Return (x, y) of the center of cell containing provided text 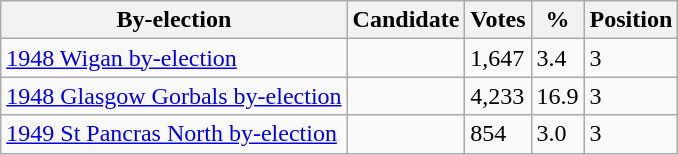
By-election (174, 20)
1949 St Pancras North by-election (174, 134)
Position (631, 20)
1948 Wigan by-election (174, 58)
Candidate (406, 20)
1,647 (498, 58)
854 (498, 134)
16.9 (558, 96)
% (558, 20)
1948 Glasgow Gorbals by-election (174, 96)
Votes (498, 20)
3.4 (558, 58)
3.0 (558, 134)
4,233 (498, 96)
